Identify which cell holds the provided text, then report its [x, y] central coordinate. 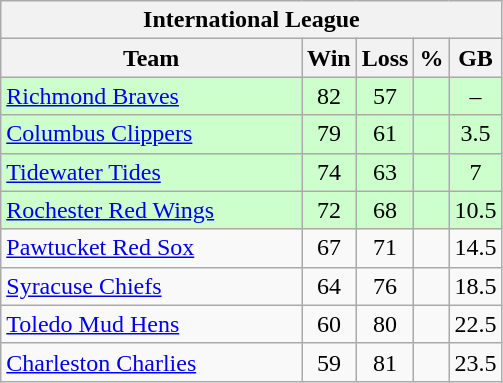
59 [330, 362]
64 [330, 286]
– [476, 96]
7 [476, 172]
81 [385, 362]
63 [385, 172]
Toledo Mud Hens [152, 324]
72 [330, 210]
Pawtucket Red Sox [152, 248]
Charleston Charlies [152, 362]
22.5 [476, 324]
Richmond Braves [152, 96]
23.5 [476, 362]
GB [476, 58]
76 [385, 286]
18.5 [476, 286]
Team [152, 58]
79 [330, 134]
60 [330, 324]
Win [330, 58]
71 [385, 248]
61 [385, 134]
Tidewater Tides [152, 172]
Loss [385, 58]
3.5 [476, 134]
Columbus Clippers [152, 134]
Syracuse Chiefs [152, 286]
% [432, 58]
74 [330, 172]
80 [385, 324]
68 [385, 210]
67 [330, 248]
82 [330, 96]
57 [385, 96]
International League [252, 20]
10.5 [476, 210]
Rochester Red Wings [152, 210]
14.5 [476, 248]
